From the cell containing the given text, extract its center point as [X, Y] coordinate. 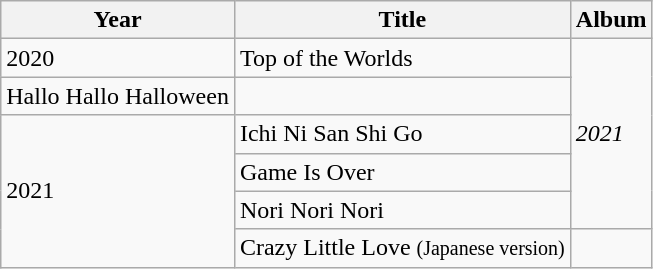
Top of the Worlds [402, 58]
Year [118, 20]
Hallo Hallo Halloween [118, 96]
Crazy Little Love (Japanese version) [402, 248]
Ichi Ni San Shi Go [402, 134]
Album [611, 20]
Nori Nori Nori [402, 210]
2020 [118, 58]
Title [402, 20]
Game Is Over [402, 172]
